Scan for the cell matching the given text and deliver its (x, y) coordinate at center. 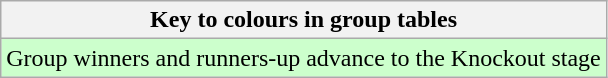
Group winners and runners-up advance to the Knockout stage (304, 58)
Key to colours in group tables (304, 20)
